Extract the [x, y] coordinate from the center of the cell holding the provided text.  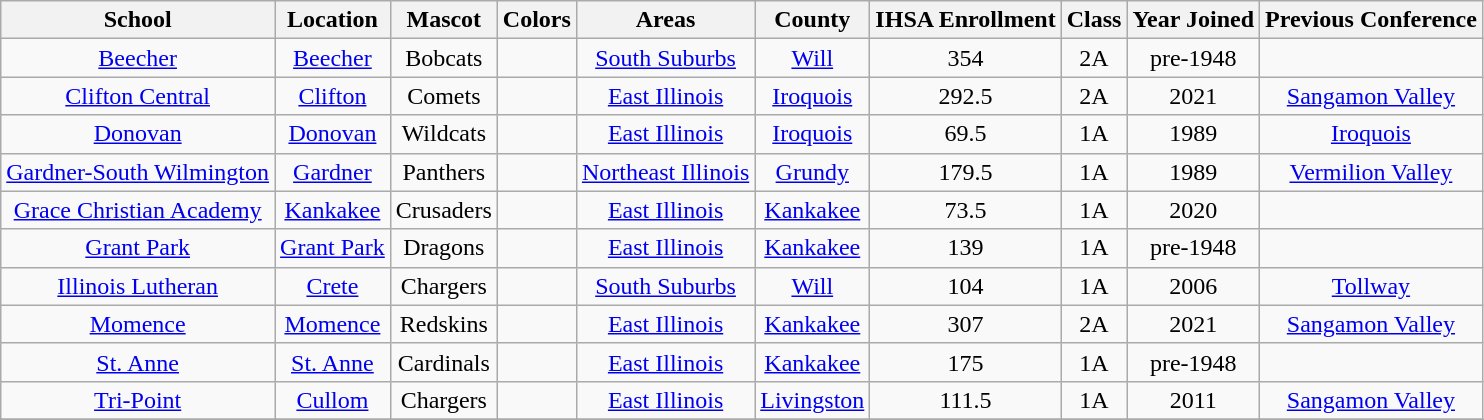
IHSA Enrollment [966, 20]
175 [966, 362]
Cullom [333, 400]
69.5 [966, 134]
Tri-Point [138, 400]
Grace Christian Academy [138, 210]
179.5 [966, 172]
Year Joined [1194, 20]
307 [966, 324]
Location [333, 20]
Wildcats [444, 134]
Crete [333, 286]
104 [966, 286]
Illinois Lutheran [138, 286]
Class [1094, 20]
Dragons [444, 248]
Grundy [812, 172]
2006 [1194, 286]
Areas [665, 20]
County [812, 20]
354 [966, 58]
Clifton [333, 96]
School [138, 20]
Northeast Illinois [665, 172]
111.5 [966, 400]
Panthers [444, 172]
139 [966, 248]
Previous Conference [1372, 20]
Tollway [1372, 286]
Cardinals [444, 362]
73.5 [966, 210]
Bobcats [444, 58]
Clifton Central [138, 96]
Colors [536, 20]
Crusaders [444, 210]
2020 [1194, 210]
Mascot [444, 20]
Comets [444, 96]
Gardner-South Wilmington [138, 172]
Redskins [444, 324]
Gardner [333, 172]
Vermilion Valley [1372, 172]
292.5 [966, 96]
2011 [1194, 400]
Livingston [812, 400]
